Output the (x, y) coordinate of the center of the cell containing the given text.  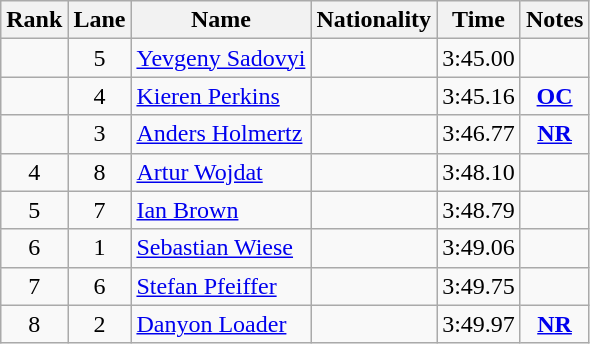
Lane (100, 20)
3:45.00 (479, 58)
Nationality (374, 20)
Artur Wojdat (221, 172)
3:48.10 (479, 172)
Rank (34, 20)
3:49.06 (479, 248)
Yevgeny Sadovyi (221, 58)
3:49.75 (479, 286)
Sebastian Wiese (221, 248)
2 (100, 324)
Notes (554, 20)
3:45.16 (479, 96)
Time (479, 20)
OC (554, 96)
3:49.97 (479, 324)
3 (100, 134)
3:48.79 (479, 210)
1 (100, 248)
Name (221, 20)
Danyon Loader (221, 324)
Stefan Pfeiffer (221, 286)
Ian Brown (221, 210)
3:46.77 (479, 134)
Anders Holmertz (221, 134)
Kieren Perkins (221, 96)
